Search for the cell housing the specified text and yield its [X, Y] center coordinate. 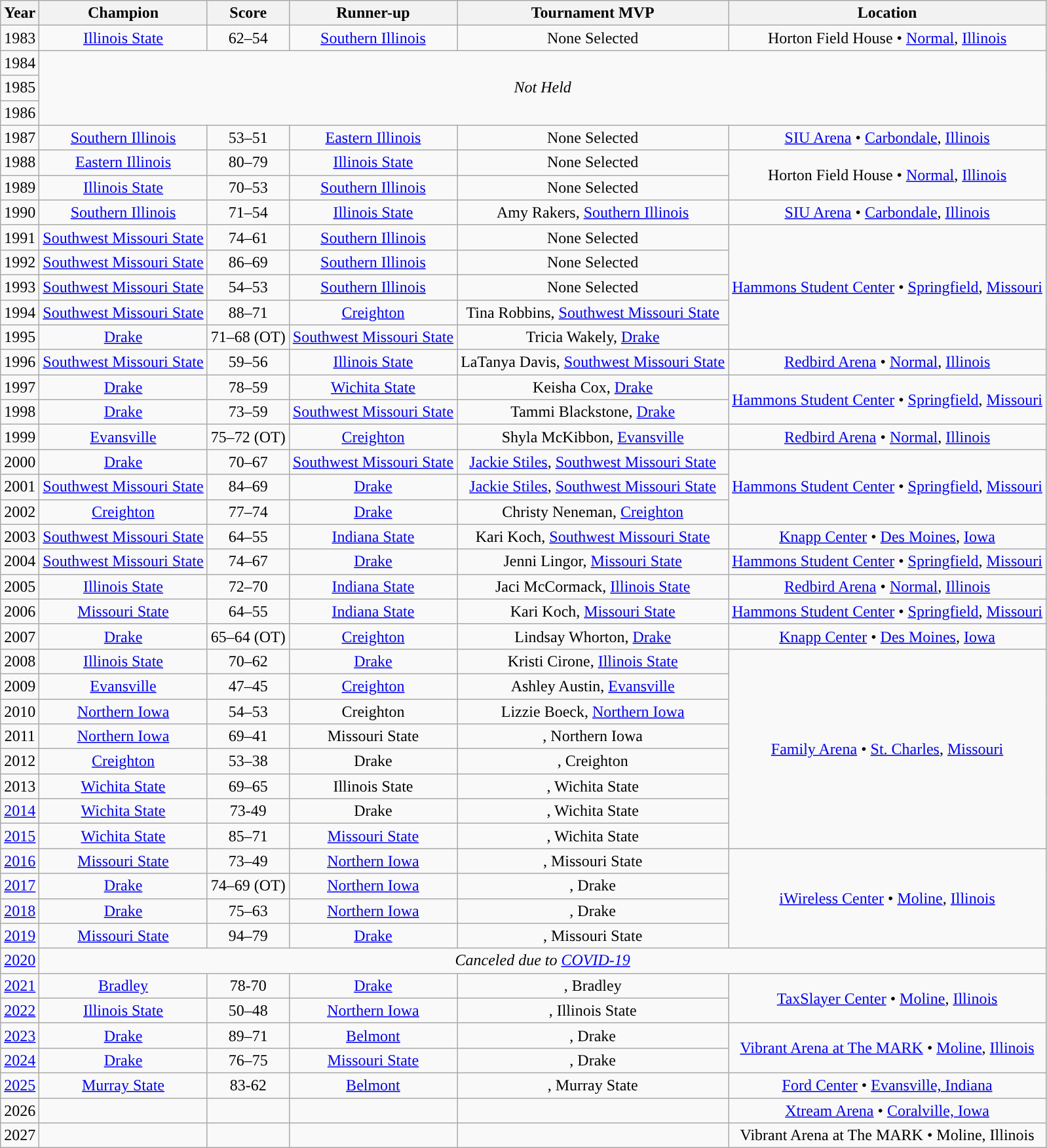
Kari Koch, Southwest Missouri State [593, 537]
89–71 [248, 1035]
Jaci McCormack, Illinois State [593, 586]
70–67 [248, 462]
1994 [20, 313]
2010 [20, 711]
53–38 [248, 761]
Christy Neneman, Creighton [593, 512]
2022 [20, 1010]
Amy Rakers, Southern Illinois [593, 212]
Jenni Lingor, Missouri State [593, 562]
Tina Robbins, Southwest Missouri State [593, 313]
2001 [20, 487]
Kristi Cirone, Illinois State [593, 661]
2009 [20, 686]
2018 [20, 911]
Tournament MVP [593, 13]
2005 [20, 586]
Bradley [123, 985]
77–74 [248, 512]
59–56 [248, 362]
2002 [20, 512]
TaxSlayer Center • Moline, Illinois [887, 998]
53–51 [248, 138]
2013 [20, 786]
73–59 [248, 412]
2006 [20, 611]
1990 [20, 212]
Tricia Wakely, Drake [593, 337]
65–64 (OT) [248, 636]
1984 [20, 63]
, Creighton [593, 761]
74–67 [248, 562]
2019 [20, 936]
2024 [20, 1060]
94–79 [248, 936]
Location [887, 13]
Canceled due to COVID-19 [543, 961]
2012 [20, 761]
78-70 [248, 985]
1988 [20, 163]
62–54 [248, 38]
76–75 [248, 1060]
2004 [20, 562]
2017 [20, 886]
73–49 [248, 861]
1992 [20, 262]
1995 [20, 337]
Ashley Austin, Evansville [593, 686]
Tammi Blackstone, Drake [593, 412]
Runner-up [373, 13]
2023 [20, 1035]
, Illinois State [593, 1010]
Murray State [123, 1085]
78–59 [248, 387]
71–54 [248, 212]
1985 [20, 88]
84–69 [248, 487]
iWireless Center • Moline, Illinois [887, 898]
1999 [20, 437]
Family Arena • St. Charles, Missouri [887, 748]
2015 [20, 836]
69–65 [248, 786]
1987 [20, 138]
Ford Center • Evansville, Indiana [887, 1085]
72–70 [248, 586]
Xtream Arena • Coralville, Iowa [887, 1111]
2027 [20, 1136]
85–71 [248, 836]
74–69 (OT) [248, 886]
Shyla McKibbon, Evansville [593, 437]
2007 [20, 636]
2026 [20, 1111]
2000 [20, 462]
80–79 [248, 163]
2020 [20, 961]
74–61 [248, 237]
2021 [20, 985]
1997 [20, 387]
1998 [20, 412]
1993 [20, 287]
, Murray State [593, 1085]
2008 [20, 661]
Score [248, 13]
2011 [20, 737]
83-62 [248, 1085]
50–48 [248, 1010]
Not Held [543, 88]
Champion [123, 13]
70–62 [248, 661]
1986 [20, 113]
, Bradley [593, 985]
71–68 (OT) [248, 337]
2016 [20, 861]
88–71 [248, 313]
75–63 [248, 911]
Lizzie Boeck, Northern Iowa [593, 711]
Keisha Cox, Drake [593, 387]
1983 [20, 38]
73-49 [248, 811]
1989 [20, 187]
1991 [20, 237]
, Northern Iowa [593, 737]
2025 [20, 1085]
Kari Koch, Missouri State [593, 611]
86–69 [248, 262]
2014 [20, 811]
2003 [20, 537]
75–72 (OT) [248, 437]
69–41 [248, 737]
70–53 [248, 187]
LaTanya Davis, Southwest Missouri State [593, 362]
Year [20, 13]
1996 [20, 362]
Lindsay Whorton, Drake [593, 636]
47–45 [248, 686]
